For the text-containing cell, return its midpoint in [X, Y] coordinate format. 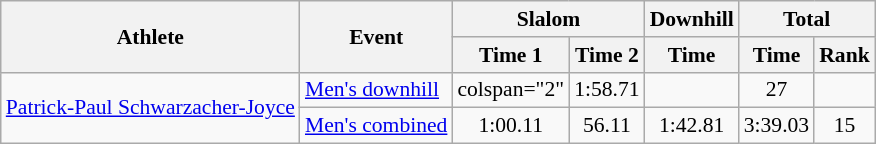
Men's downhill [376, 90]
27 [776, 90]
3:39.03 [776, 126]
1:42.81 [692, 126]
Time 1 [510, 55]
Event [376, 36]
15 [844, 126]
colspan="2" [510, 90]
Time 2 [606, 55]
Men's combined [376, 126]
Patrick-Paul Schwarzacher-Joyce [150, 108]
Slalom [548, 19]
56.11 [606, 126]
Rank [844, 55]
Downhill [692, 19]
Total [807, 19]
Athlete [150, 36]
1:00.11 [510, 126]
1:58.71 [606, 90]
